Extract the (X, Y) coordinate from the center of the cell holding the provided text.  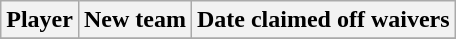
Player (40, 20)
Date claimed off waivers (323, 20)
New team (134, 20)
